Pinpoint the cell where the given text exists, returning its (x, y) midpoint coordinate. 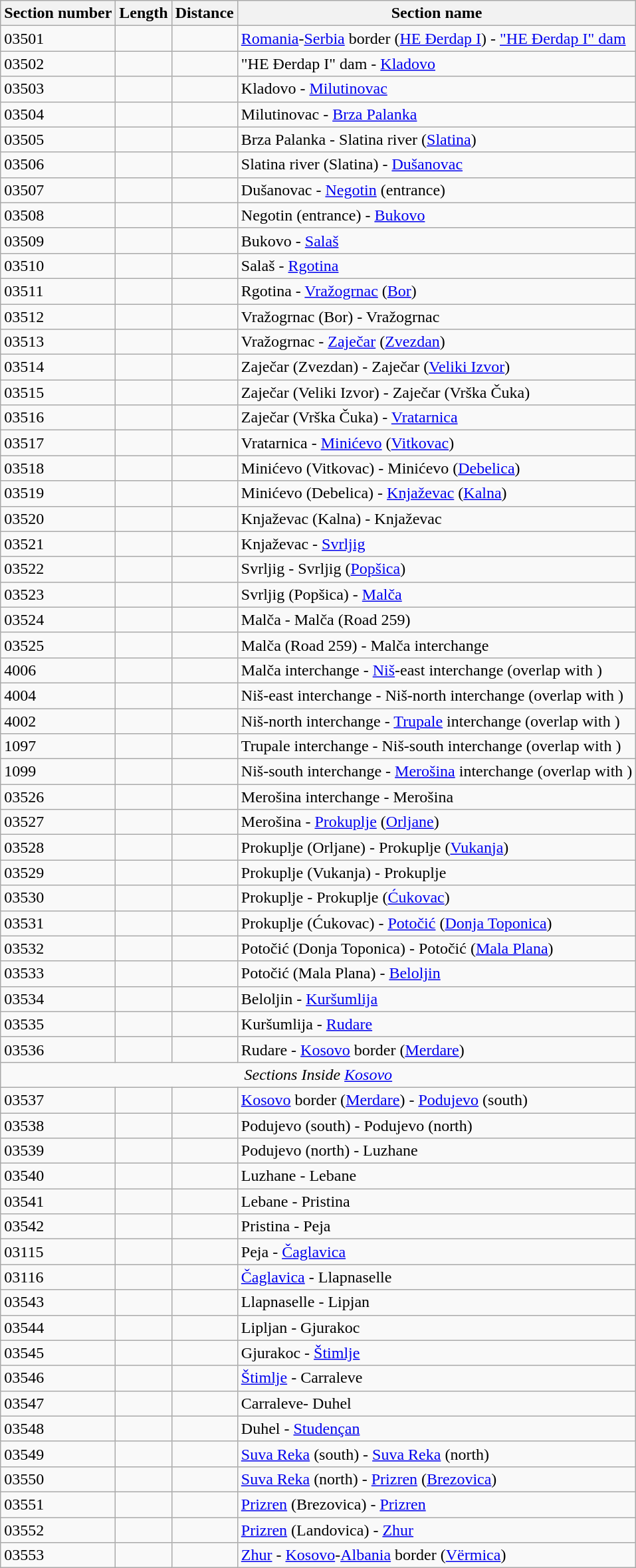
Zhur - Kosovo-Albania border (Vërmica) (437, 1555)
Prokuplje (Orljane) - Prokuplje (Vukanja) (437, 847)
03552 (58, 1529)
03115 (58, 1252)
Merošina - Prokuplje (Orljane) (437, 822)
Prizren (Brezovica) - Prizren (437, 1504)
Kosovo border (Merdare) - Podujevo (south) (437, 1100)
Štimlje - Carraleve (437, 1378)
Prokuplje (Ćukovac) - Potočić (Donja Toponica) (437, 923)
4006 (58, 670)
03545 (58, 1353)
03543 (58, 1302)
4002 (58, 721)
Luzhane - Lebane (437, 1176)
Dušanovac - Negotin (entrance) (437, 190)
Gjurakoc - Štimlje (437, 1353)
03512 (58, 317)
Carraleve- Duhel (437, 1403)
Salaš - Rgotina (437, 266)
Trupale interchange - Niš-south interchange (overlap with ) (437, 746)
Zaječar (Vrška Čuka) - Vratarnica (437, 418)
Potočić (Donja Toponica) - Potočić (Mala Plana) (437, 948)
03507 (58, 190)
03501 (58, 39)
Prokuplje (Vukanja) - Prokuplje (437, 873)
03535 (58, 1024)
Knjaževac (Kalna) - Knjaževac (437, 519)
Section name (437, 13)
Podujevo (south) - Podujevo (north) (437, 1126)
03527 (58, 822)
Prokuplje - Prokuplje (Ćukovac) (437, 898)
03525 (58, 645)
Zaječar (Zvezdan) - Zaječar (Veliki Izvor) (437, 367)
03549 (58, 1454)
03504 (58, 114)
03508 (58, 215)
Čaglavica - Llapnaselle (437, 1277)
03116 (58, 1277)
4004 (58, 695)
03524 (58, 620)
03544 (58, 1328)
Minićevo (Vitkovac) - Minićevo (Debelica) (437, 468)
Knjaževac - Svrljig (437, 544)
03546 (58, 1378)
Niš-south interchange - Merošina interchange (overlap with ) (437, 772)
03540 (58, 1176)
03521 (58, 544)
03519 (58, 493)
Vražogrnac (Bor) - Vražogrnac (437, 317)
Length (144, 13)
Niš-north interchange - Trupale interchange (overlap with ) (437, 721)
Romania-Serbia border (HE Đerdap I) - "HE Đerdap I" dam (437, 39)
03502 (58, 64)
"HE Đerdap I" dam - Kladovo (437, 64)
Section number (58, 13)
03520 (58, 519)
Distance (205, 13)
03551 (58, 1504)
Kuršumlija - Rudare (437, 1024)
03530 (58, 898)
03529 (58, 873)
Duhel - Studençan (437, 1429)
03553 (58, 1555)
Beloljin - Kuršumlija (437, 999)
03539 (58, 1151)
Svrljig (Popšica) - Malča (437, 594)
Malča - Malča (Road 259) (437, 620)
Sections Inside Kosovo (318, 1075)
03531 (58, 923)
03503 (58, 89)
Llapnaselle - Lipjan (437, 1302)
Peja - Čaglavica (437, 1252)
1097 (58, 746)
Prizren (Landovica) - Zhur (437, 1529)
03514 (58, 367)
Vražogrnac - Zaječar (Zvezdan) (437, 342)
Negotin (entrance) - Bukovo (437, 215)
03536 (58, 1049)
Milutinovac - Brza Palanka (437, 114)
03513 (58, 342)
03548 (58, 1429)
03510 (58, 266)
Lipljan - Gjurakoc (437, 1328)
Zaječar (Veliki Izvor) - Zaječar (Vrška Čuka) (437, 392)
03538 (58, 1126)
Lebane - Pristina (437, 1201)
Niš-east interchange - Niš-north interchange (overlap with ) (437, 695)
Bukovo - Salaš (437, 240)
03505 (58, 139)
03528 (58, 847)
Podujevo (north) - Luzhane (437, 1151)
Pristina - Peja (437, 1227)
1099 (58, 772)
03532 (58, 948)
Malča (Road 259) - Malča interchange (437, 645)
Suva Reka (north) - Prizren (Brezovica) (437, 1479)
03541 (58, 1201)
Kladovo - Milutinovac (437, 89)
03511 (58, 291)
03523 (58, 594)
03534 (58, 999)
Vratarnica - Minićevo (Vitkovac) (437, 443)
03537 (58, 1100)
Rudare - Kosovo border (Merdare) (437, 1049)
Rgotina - Vražogrnac (Bor) (437, 291)
03517 (58, 443)
Minićevo (Debelica) - Knjaževac (Kalna) (437, 493)
03509 (58, 240)
03516 (58, 418)
Svrljig - Svrljig (Popšica) (437, 569)
03515 (58, 392)
Merošina interchange - Merošina (437, 797)
03518 (58, 468)
Suva Reka (south) - Suva Reka (north) (437, 1454)
03522 (58, 569)
03550 (58, 1479)
Slatina river (Slatina) - Dušanovac (437, 165)
Potočić (Mala Plana) - Beloljin (437, 974)
03547 (58, 1403)
03526 (58, 797)
Malča interchange - Niš-east interchange (overlap with ) (437, 670)
Brza Palanka - Slatina river (Slatina) (437, 139)
03542 (58, 1227)
03506 (58, 165)
03533 (58, 974)
